Locate the cell with the specified text and output its [X, Y] center coordinate. 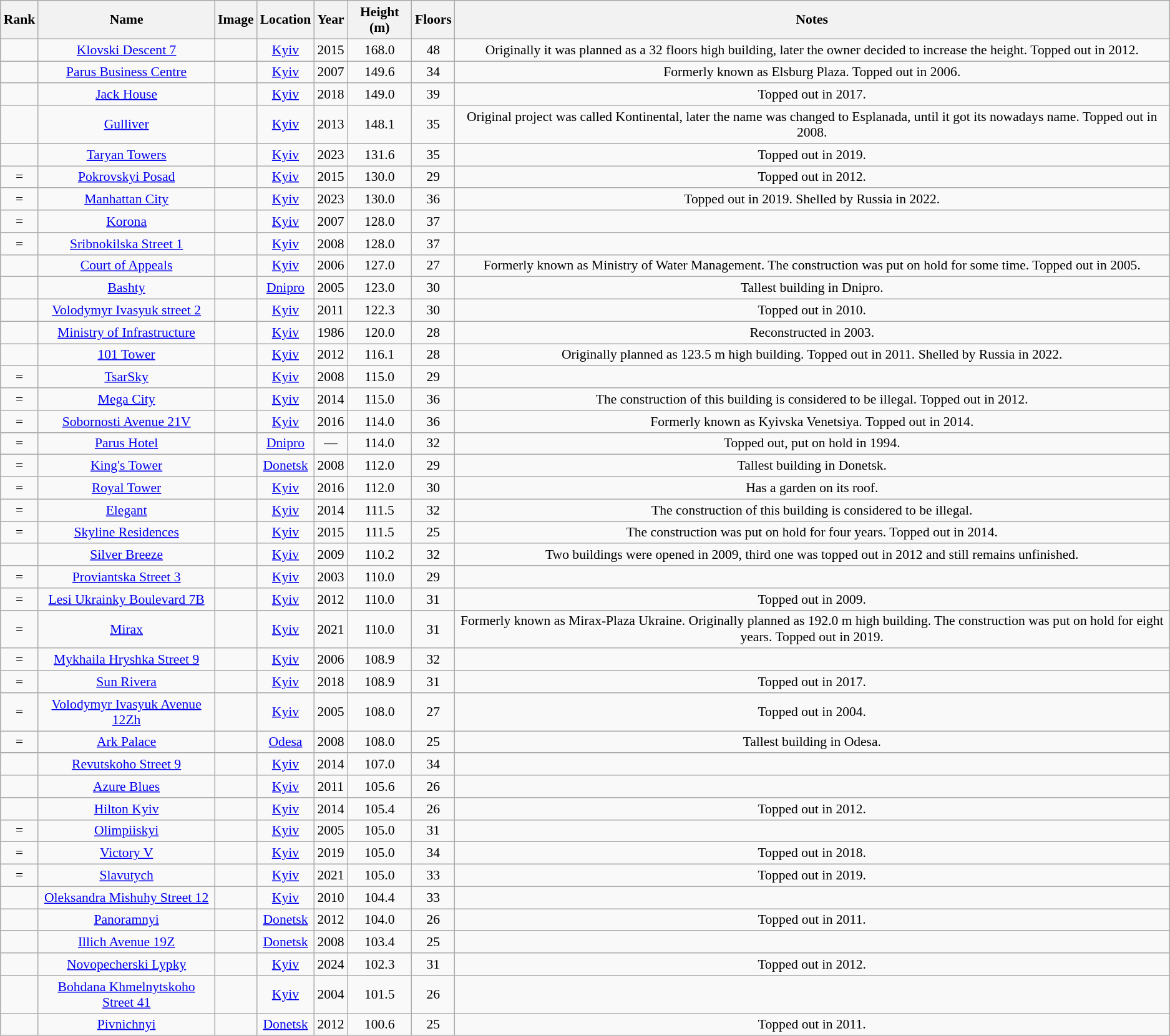
Parus Hotel [126, 443]
2019 [331, 853]
127.0 [379, 266]
Novopecherski Lypky [126, 964]
Height (m) [379, 20]
2013 [331, 125]
Tallest building in Donetsk. [812, 466]
Olimpiiskyi [126, 831]
Topped out in 2019. Shelled by Russia in 2022. [812, 200]
110.2 [379, 555]
Proviantska Street 3 [126, 577]
Victory V [126, 853]
Rank [20, 20]
2004 [331, 994]
120.0 [379, 332]
Original project was called Kontinental, later the name was changed to Esplanada, until it got its nowadays name. Topped out in 2008. [812, 125]
48 [433, 50]
Sribnokilska Street 1 [126, 244]
Court of Appeals [126, 266]
Royal Tower [126, 488]
Formerly known as Kyivska Venetsiya. Topped out in 2014. [812, 422]
The construction was put on hold for four years. Topped out in 2014. [812, 533]
TsarSky [126, 377]
Parus Business Centre [126, 72]
101 Tower [126, 355]
Image [236, 20]
Sun Rivera [126, 682]
Panoramnyi [126, 920]
Pokrovskyi Posad [126, 177]
105.6 [379, 787]
Topped out in 2018. [812, 853]
King's Tower [126, 466]
Slavutych [126, 876]
Tallest building in Dnipro. [812, 288]
2024 [331, 964]
100.6 [379, 1025]
Manhattan City [126, 200]
102.3 [379, 964]
Azure Blues [126, 787]
116.1 [379, 355]
Silver Breeze [126, 555]
Illich Avenue 19Z [126, 942]
Mykhaila Hryshka Street 9 [126, 660]
101.5 [379, 994]
Topped out in 2010. [812, 311]
104.0 [379, 920]
Floors [433, 20]
107.0 [379, 765]
105.4 [379, 809]
149.6 [379, 72]
Originally planned as 123.5 m high building. Topped out in 2011. Shelled by Russia in 2022. [812, 355]
Tallest building in Odesa. [812, 742]
Bashty [126, 288]
The construction of this building is considered to be illegal. [812, 510]
Topped out in 2004. [812, 712]
Jack House [126, 95]
2010 [331, 898]
Skyline Residences [126, 533]
Bohdana Khmelnytskoho Street 41 [126, 994]
Location [286, 20]
Name [126, 20]
Lesi Ukrainky Boulevard 7B [126, 599]
Taryan Towers [126, 155]
Originally it was planned as a 32 floors high building, later the owner decided to increase the height. Topped out in 2012. [812, 50]
Ark Palace [126, 742]
Korona [126, 221]
Notes [812, 20]
Gulliver [126, 125]
1986 [331, 332]
Two buildings were opened in 2009, third one was topped out in 2012 and still remains unfinished. [812, 555]
168.0 [379, 50]
2009 [331, 555]
Reconstructed in 2003. [812, 332]
Topped out, put on hold in 1994. [812, 443]
— [331, 443]
123.0 [379, 288]
Volodymyr Ivasyuk street 2 [126, 311]
Mirax [126, 629]
The construction of this building is considered to be illegal. Topped out in 2012. [812, 399]
Mega City [126, 399]
Odesa [286, 742]
Has a garden on its roof. [812, 488]
Ministry of Infrastructure [126, 332]
Formerly known as Elsburg Plaza. Topped out in 2006. [812, 72]
Oleksandra Mishuhy Street 12 [126, 898]
148.1 [379, 125]
Klovski Descent 7 [126, 50]
Hilton Kyiv [126, 809]
39 [433, 95]
Formerly known as Ministry of Water Management. The construction was put on hold for some time. Topped out in 2005. [812, 266]
103.4 [379, 942]
2003 [331, 577]
Revutskoho Street 9 [126, 765]
Elegant [126, 510]
149.0 [379, 95]
131.6 [379, 155]
Pivnichnyi [126, 1025]
Sobornosti Avenue 21V [126, 422]
122.3 [379, 311]
Topped out in 2009. [812, 599]
Year [331, 20]
Volodymyr Ivasyuk Avenue 12Zh [126, 712]
104.4 [379, 898]
